Detect which cell encompasses the target text, then output its (x, y) center coordinate. 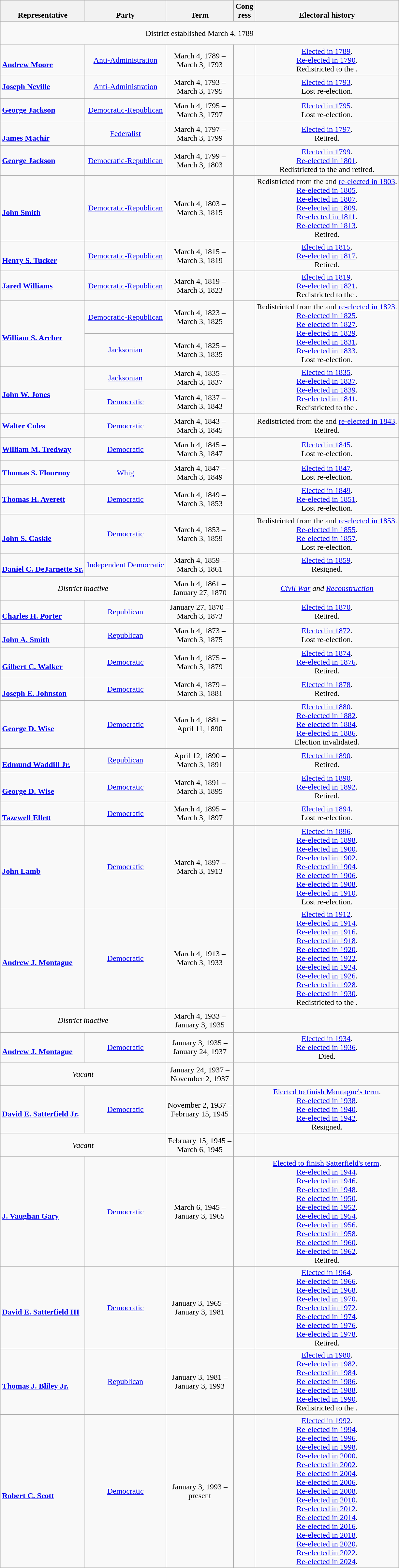
Party (126, 11)
Elected in 1789.Re-elected in 1790.Redistricted to the . (327, 60)
Daniel C. DeJarnette Sr. (43, 565)
March 4, 1843 –March 3, 1845 (199, 425)
Electoral history (327, 11)
March 4, 1849 –March 3, 1853 (199, 499)
March 4, 1837 –March 3, 1843 (199, 402)
March 4, 1881 –April 11, 1890 (199, 724)
March 4, 1895 –March 3, 1897 (199, 814)
Elected in 1845.Lost re-election. (327, 449)
Redistricted from the and re-elected in 1843.Retired. (327, 425)
Redistricted from the and re-elected in 1803.Re-elected in 1805.Re-elected in 1807.Re-elected in 1809.Re-elected in 1811.Re-elected in 1813.Retired. (327, 208)
Joseph Neville (43, 87)
February 15, 1945 –March 6, 1945 (199, 1145)
November 2, 1937 –February 15, 1945 (199, 1110)
Independent Democratic (126, 565)
Elected in 1847.Lost re-election. (327, 472)
March 4, 1873 –March 3, 1875 (199, 635)
March 4, 1879 –March 3, 1881 (199, 689)
Elected in 1859.Resigned. (327, 565)
Robert C. Scott (43, 1491)
Thomas S. Flournoy (43, 472)
Thomas H. Averett (43, 499)
Elected in 1835.Re-elected in 1837.Re-elected in 1839.Re-elected in 1841.Redistricted to the . (327, 390)
David E. Satterfield Jr. (43, 1110)
Term (199, 11)
March 4, 1799 –March 3, 1803 (199, 161)
March 4, 1847 –March 3, 1849 (199, 472)
March 4, 1793 –March 3, 1795 (199, 87)
Elected in 1890.Re-elected in 1892.Retired. (327, 787)
March 4, 1845 –March 3, 1847 (199, 449)
March 4, 1913 –March 3, 1933 (199, 959)
March 4, 1835 –March 3, 1837 (199, 378)
Elected in 1980.Re-elected in 1982.Re-elected in 1984.Re-elected in 1986.Re-elected in 1988.Re-elected in 1990.Redistricted to the . (327, 1382)
Elected in 1894.Lost re-election. (327, 814)
Representative (43, 11)
James Machir (43, 134)
March 6, 1945 –January 3, 1965 (199, 1212)
Andrew Moore (43, 60)
Federalist (126, 134)
Elected in 1815.Re-elected in 1817.Retired. (327, 256)
March 4, 1853 –March 3, 1859 (199, 534)
John W. Jones (43, 390)
January 3, 1981 –January 3, 1993 (199, 1382)
Elected in 1880.Re-elected in 1882.Re-elected in 1884.Re-elected in 1886.Election invalidated. (327, 724)
David E. Satterfield III (43, 1308)
Thomas J. Bliley Jr. (43, 1382)
Redistricted from the and re-elected in 1853.Re-elected in 1855.Re-elected in 1857.Lost re-election. (327, 534)
March 4, 1933 –January 3, 1935 (199, 1021)
Gilbert C. Walker (43, 662)
District established March 4, 1789 (199, 33)
Joseph E. Johnston (43, 689)
March 4, 1819 –March 3, 1823 (199, 286)
March 4, 1797 –March 3, 1799 (199, 134)
Elected in 1890.Retired. (327, 760)
Elected in 1793.Lost re-election. (327, 87)
March 4, 1861 –January 27, 1870 (199, 588)
Jared Williams (43, 286)
Edmund Waddill Jr. (43, 760)
March 4, 1875 –March 3, 1879 (199, 662)
Elected in 1849.Re-elected in 1851.Lost re-election. (327, 499)
Elected in 1874.Re-elected in 1876.Retired. (327, 662)
Tazewell Ellett (43, 814)
March 4, 1825 –March 3, 1835 (199, 350)
March 4, 1803 –March 3, 1815 (199, 208)
Elected in 1878.Retired. (327, 689)
William M. Tredway (43, 449)
January 3, 1993 –present (199, 1491)
Whig (126, 472)
Elected in 1872.Lost re-election. (327, 635)
Elected in 1797.Retired. (327, 134)
April 12, 1890 –March 3, 1891 (199, 760)
March 4, 1891 –March 3, 1895 (199, 787)
Elected in 1870.Retired. (327, 612)
March 4, 1815 –March 3, 1819 (199, 256)
William S. Archer (43, 333)
March 4, 1897 –March 3, 1913 (199, 867)
March 4, 1795 –March 3, 1797 (199, 110)
January 27, 1870 –March 3, 1873 (199, 612)
March 4, 1859 –March 3, 1861 (199, 565)
March 4, 1789 –March 3, 1793 (199, 60)
January 24, 1937 –November 2, 1937 (199, 1074)
Elected in 1795.Lost re-election. (327, 110)
Civil War and Reconstruction (327, 588)
John A. Smith (43, 635)
Elected in 1819.Re-elected in 1821.Redistricted to the . (327, 286)
March 4, 1823 –March 3, 1825 (199, 317)
January 3, 1965 –January 3, 1981 (199, 1308)
Walter Coles (43, 425)
January 3, 1935 –January 24, 1937 (199, 1047)
John S. Caskie (43, 534)
Elected in 1934.Re-elected in 1936.Died. (327, 1047)
John Lamb (43, 867)
John Smith (43, 208)
Congress (244, 11)
J. Vaughan Gary (43, 1212)
Charles H. Porter (43, 612)
Henry S. Tucker (43, 256)
Elected to finish Montague's term.Re-elected in 1938.Re-elected in 1940.Re-elected in 1942.Resigned. (327, 1110)
Elected in 1799.Re-elected in 1801.Redistricted to the and retired. (327, 161)
